For the text-containing cell, return its midpoint in (X, Y) coordinate format. 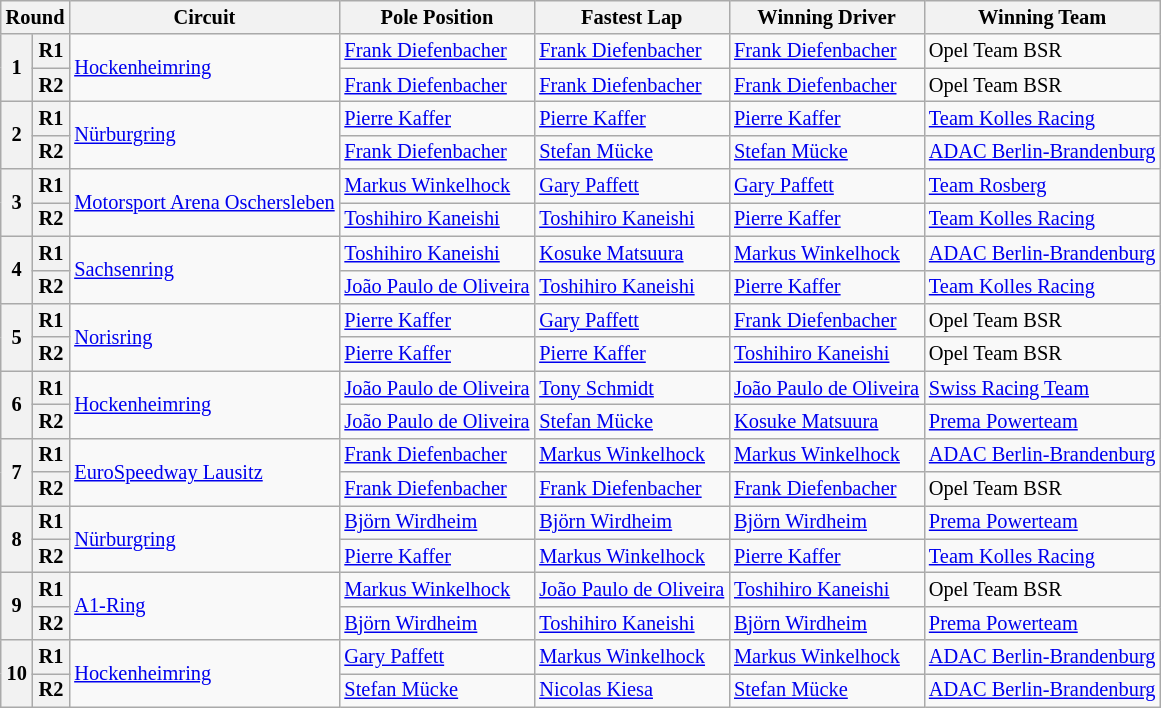
A1-Ring (204, 606)
Norisring (204, 336)
Team Rosberg (1042, 186)
Winning Driver (826, 17)
Sachsenring (204, 270)
Winning Team (1042, 17)
Nicolas Kiesa (632, 690)
Swiss Racing Team (1042, 388)
4 (17, 270)
10 (17, 674)
Motorsport Arena Oschersleben (204, 202)
Tony Schmidt (632, 388)
7 (17, 472)
8 (17, 538)
2 (17, 134)
1 (17, 68)
6 (17, 404)
9 (17, 606)
Circuit (204, 17)
3 (17, 202)
Pole Position (436, 17)
5 (17, 336)
EuroSpeedway Lausitz (204, 472)
Fastest Lap (632, 17)
Round (36, 17)
